For the text-containing cell, return its midpoint in (X, Y) coordinate format. 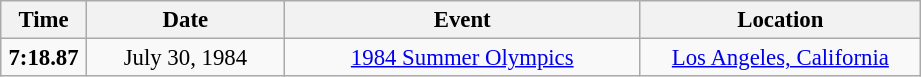
Event (462, 20)
July 30, 1984 (185, 58)
1984 Summer Olympics (462, 58)
Time (44, 20)
7:18.87 (44, 58)
Los Angeles, California (780, 58)
Location (780, 20)
Date (185, 20)
